Provide the [x, y] coordinate of the cell's center where the given text is located.  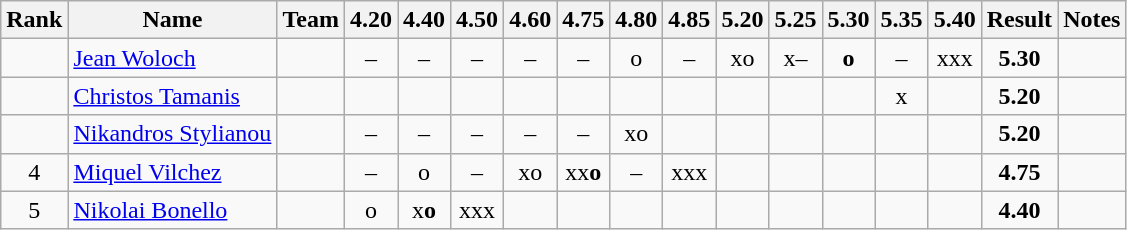
5.40 [954, 20]
Result [1019, 20]
4 [34, 172]
Nikandros Stylianou [172, 134]
4.50 [478, 20]
x– [796, 58]
4.80 [636, 20]
Notes [1092, 20]
Rank [34, 20]
Team [311, 20]
5.25 [796, 20]
Christos Tamanis [172, 96]
Miquel Vilchez [172, 172]
4.20 [370, 20]
4.85 [690, 20]
x [902, 96]
4.60 [530, 20]
Jean Woloch [172, 58]
xxo [584, 172]
5.35 [902, 20]
Nikolai Bonello [172, 210]
5 [34, 210]
Name [172, 20]
